From the cell containing the given text, extract its center point as (X, Y) coordinate. 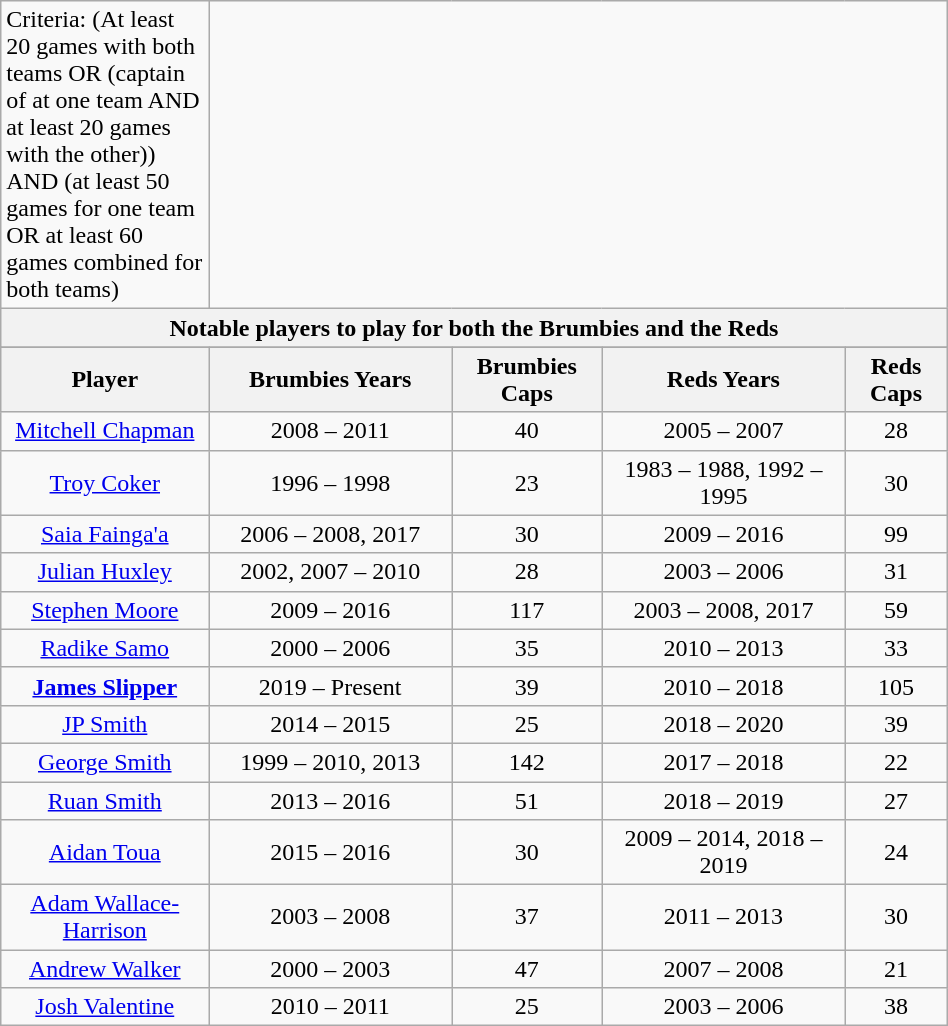
Reds Years (724, 380)
38 (896, 1007)
2008 – 2011 (330, 431)
Adam Wallace-Harrison (105, 918)
47 (527, 969)
2002, 2007 – 2010 (330, 572)
21 (896, 969)
23 (527, 482)
2007 – 2008 (724, 969)
27 (896, 801)
2015 – 2016 (330, 852)
JP Smith (105, 724)
2010 – 2011 (330, 1007)
51 (527, 801)
George Smith (105, 762)
33 (896, 648)
2010 – 2013 (724, 648)
Andrew Walker (105, 969)
40 (527, 431)
Reds Caps (896, 380)
31 (896, 572)
105 (896, 686)
Ruan Smith (105, 801)
22 (896, 762)
2005 – 2007 (724, 431)
37 (527, 918)
2018 – 2020 (724, 724)
2013 – 2016 (330, 801)
2009 – 2014, 2018 – 2019 (724, 852)
Stephen Moore (105, 610)
1999 – 2010, 2013 (330, 762)
Brumbies Years (330, 380)
2017 – 2018 (724, 762)
99 (896, 534)
Aidan Toua (105, 852)
Radike Samo (105, 648)
35 (527, 648)
Mitchell Chapman (105, 431)
2006 – 2008, 2017 (330, 534)
117 (527, 610)
James Slipper (105, 686)
Notable players to play for both the Brumbies and the Reds (474, 328)
142 (527, 762)
59 (896, 610)
2000 – 2003 (330, 969)
Josh Valentine (105, 1007)
Julian Huxley (105, 572)
Player (105, 380)
Brumbies Caps (527, 380)
2014 – 2015 (330, 724)
1983 – 1988, 1992 – 1995 (724, 482)
2003 – 2008, 2017 (724, 610)
2018 – 2019 (724, 801)
Saia Fainga'a (105, 534)
2019 – Present (330, 686)
24 (896, 852)
2010 – 2018 (724, 686)
2011 – 2013 (724, 918)
2000 – 2006 (330, 648)
2003 – 2008 (330, 918)
Troy Coker (105, 482)
1996 – 1998 (330, 482)
